Locate the cell with the specified text and output its (x, y) center coordinate. 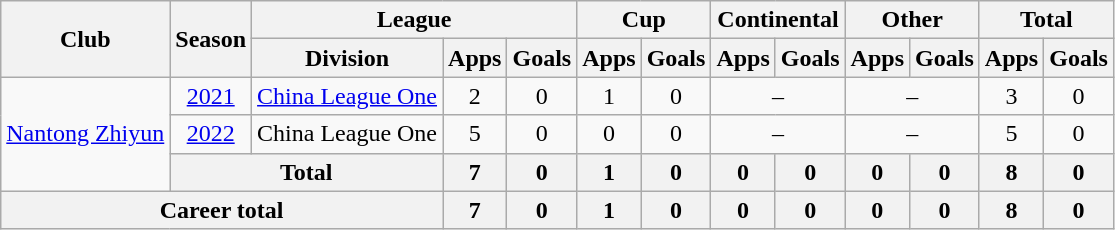
Nantong Zhiyun (86, 134)
Cup (644, 20)
Season (211, 39)
Division (348, 58)
2 (475, 96)
League (414, 20)
Continental (778, 20)
Career total (222, 210)
3 (1011, 96)
2022 (211, 134)
Other (912, 20)
2021 (211, 96)
Club (86, 39)
